Locate the cell with the specified text and output its [X, Y] center coordinate. 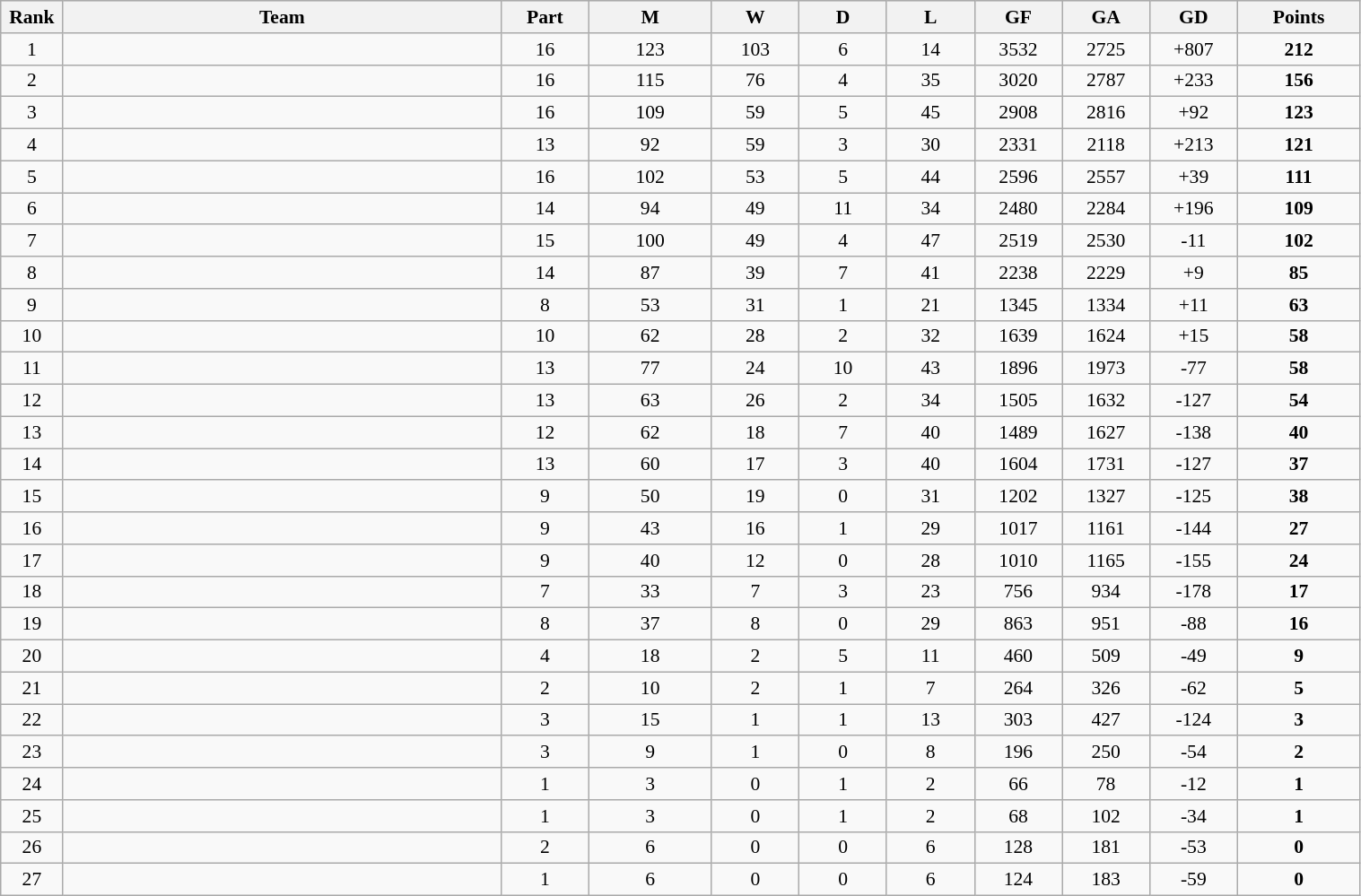
1624 [1106, 336]
-12 [1193, 784]
-178 [1193, 592]
1017 [1018, 528]
1973 [1106, 369]
2284 [1106, 209]
87 [650, 273]
GA [1106, 17]
94 [650, 209]
-125 [1193, 497]
1489 [1018, 432]
45 [930, 113]
Part [545, 17]
+39 [1193, 177]
32 [930, 336]
38 [1299, 497]
-88 [1193, 624]
25 [32, 816]
156 [1299, 81]
Rank [32, 17]
124 [1018, 880]
Points [1299, 17]
2725 [1106, 49]
934 [1106, 592]
+92 [1193, 113]
54 [1299, 401]
1896 [1018, 369]
196 [1018, 752]
111 [1299, 177]
-77 [1193, 369]
GF [1018, 17]
3532 [1018, 49]
22 [32, 720]
1327 [1106, 497]
1165 [1106, 561]
85 [1299, 273]
100 [650, 241]
35 [930, 81]
2331 [1018, 145]
W [755, 17]
-124 [1193, 720]
1505 [1018, 401]
47 [930, 241]
-11 [1193, 241]
2480 [1018, 209]
39 [755, 273]
2118 [1106, 145]
1345 [1018, 305]
+233 [1193, 81]
+196 [1193, 209]
1010 [1018, 561]
212 [1299, 49]
2519 [1018, 241]
1627 [1106, 432]
460 [1018, 657]
-138 [1193, 432]
509 [1106, 657]
+15 [1193, 336]
103 [755, 49]
+11 [1193, 305]
2787 [1106, 81]
2238 [1018, 273]
M [650, 17]
863 [1018, 624]
183 [1106, 880]
2557 [1106, 177]
+9 [1193, 273]
-59 [1193, 880]
92 [650, 145]
50 [650, 497]
-155 [1193, 561]
3020 [1018, 81]
128 [1018, 848]
66 [1018, 784]
1604 [1018, 465]
-34 [1193, 816]
2908 [1018, 113]
+807 [1193, 49]
1632 [1106, 401]
1639 [1018, 336]
326 [1106, 688]
-62 [1193, 688]
2530 [1106, 241]
756 [1018, 592]
121 [1299, 145]
303 [1018, 720]
Team [282, 17]
264 [1018, 688]
68 [1018, 816]
2596 [1018, 177]
1202 [1018, 497]
77 [650, 369]
1334 [1106, 305]
-53 [1193, 848]
951 [1106, 624]
1161 [1106, 528]
60 [650, 465]
427 [1106, 720]
-144 [1193, 528]
30 [930, 145]
1731 [1106, 465]
115 [650, 81]
181 [1106, 848]
78 [1106, 784]
41 [930, 273]
L [930, 17]
2816 [1106, 113]
76 [755, 81]
44 [930, 177]
D [843, 17]
2229 [1106, 273]
GD [1193, 17]
+213 [1193, 145]
-54 [1193, 752]
-49 [1193, 657]
33 [650, 592]
250 [1106, 752]
20 [32, 657]
